Pinpoint the cell where the given text exists, returning its (x, y) midpoint coordinate. 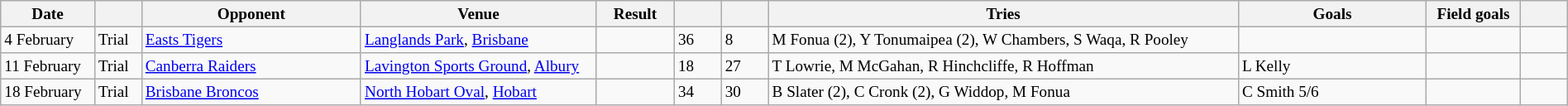
L Kelly (1331, 66)
27 (744, 66)
Lavington Sports Ground, Albury (478, 66)
11 February (48, 66)
C Smith 5/6 (1331, 92)
Result (635, 14)
Langlands Park, Brisbane (478, 40)
M Fonua (2), Y Tonumaipea (2), W Chambers, S Waqa, R Pooley (1003, 40)
Goals (1331, 14)
Brisbane Broncos (251, 92)
North Hobart Oval, Hobart (478, 92)
4 February (48, 40)
Venue (478, 14)
36 (698, 40)
Tries (1003, 14)
Canberra Raiders (251, 66)
18 (698, 66)
34 (698, 92)
Opponent (251, 14)
B Slater (2), C Cronk (2), G Widdop, M Fonua (1003, 92)
8 (744, 40)
30 (744, 92)
Easts Tigers (251, 40)
T Lowrie, M McGahan, R Hinchcliffe, R Hoffman (1003, 66)
18 February (48, 92)
Field goals (1474, 14)
Date (48, 14)
